Find where the given text appears and provide that cell's center as (x, y) coordinate. 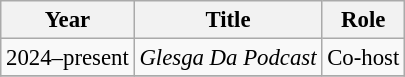
Role (364, 20)
Glesga Da Podcast (228, 58)
Co-host (364, 58)
2024–present (68, 58)
Year (68, 20)
Title (228, 20)
